Return [X, Y] of the center of cell containing provided text 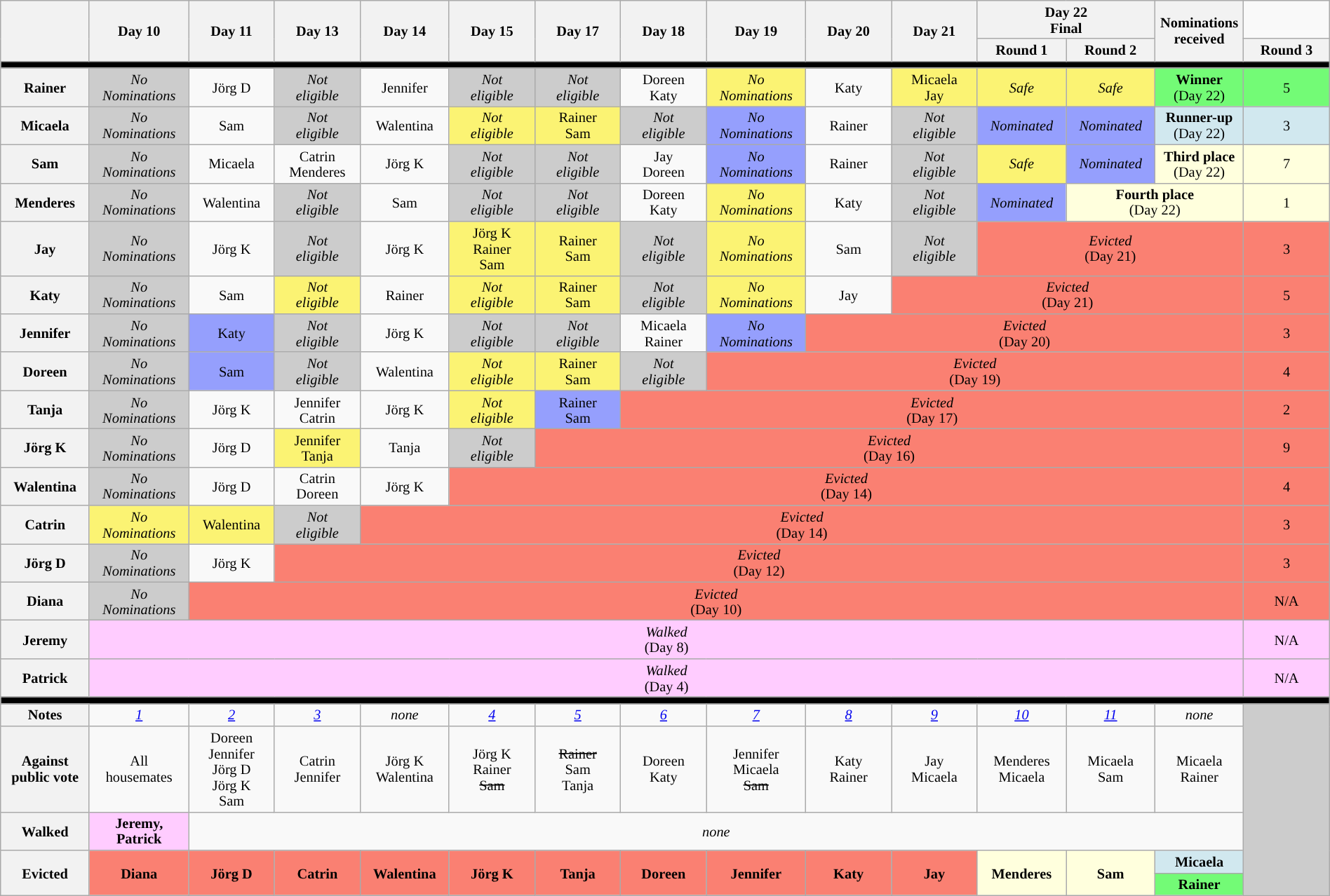
Walked [45, 831]
KatyRainer [849, 769]
Againstpublic vote [45, 769]
Jeremy,Patrick [139, 831]
Round 2 [1111, 50]
Third place(Day 22) [1200, 164]
Fourth place(Day 22) [1155, 202]
Day 21 [934, 31]
Evicted [45, 872]
CatrinMenderes [317, 164]
Evicted(Day 16) [889, 447]
Allhousemates [139, 769]
JenniferMicaelaSam [756, 769]
JayDoreen [664, 164]
JayMicaela [934, 769]
Jeremy [45, 639]
MenderesMicaela [1021, 769]
Evicted(Day 10) [716, 602]
DoreenJenniferJörg DJörg KSam [231, 769]
Runner-up(Day 22) [1200, 125]
Day 22Final [1066, 20]
Round 1 [1021, 50]
JenniferCatrin [317, 409]
JenniferTanja [317, 447]
Evicted(Day 20) [1025, 332]
Day 19 [756, 31]
CatrinDoreen [317, 487]
Evicted(Day 17) [932, 409]
10 [1021, 714]
Day 14 [404, 31]
CatrinJennifer [317, 769]
Walked(Day 4) [666, 677]
MicaelaSam [1111, 769]
Jörg KWalentina [404, 769]
Evicted(Day 19) [975, 372]
11 [1111, 714]
Day 18 [664, 31]
Evicted(Day 12) [759, 562]
Walked(Day 8) [666, 639]
6 [664, 714]
MicaelaJay [934, 87]
Day 13 [317, 31]
Winner(Day 22) [1200, 87]
Patrick [45, 677]
Nominationsreceived [1200, 31]
Day 15 [492, 31]
RainerSamTanja [577, 769]
8 [849, 714]
Day 20 [849, 31]
Day 10 [139, 31]
Round 3 [1287, 50]
Day 11 [231, 31]
Notes [45, 714]
Day 17 [577, 31]
